Extract the (X, Y) coordinate from the center of the cell holding the provided text.  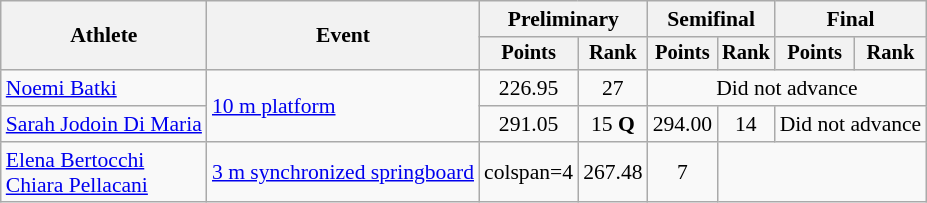
10 m platform (343, 106)
Preliminary (564, 19)
colspan=4 (528, 172)
7 (682, 172)
291.05 (528, 124)
294.00 (682, 124)
267.48 (612, 172)
Event (343, 36)
14 (746, 124)
Elena BertocchiChiara Pellacani (104, 172)
27 (612, 88)
Noemi Batki (104, 88)
3 m synchronized springboard (343, 172)
Sarah Jodoin Di Maria (104, 124)
Athlete (104, 36)
Semifinal (712, 19)
15 Q (612, 124)
226.95 (528, 88)
Final (851, 19)
